Determine the (x, y) coordinate at the center of the cell enclosing the given text.  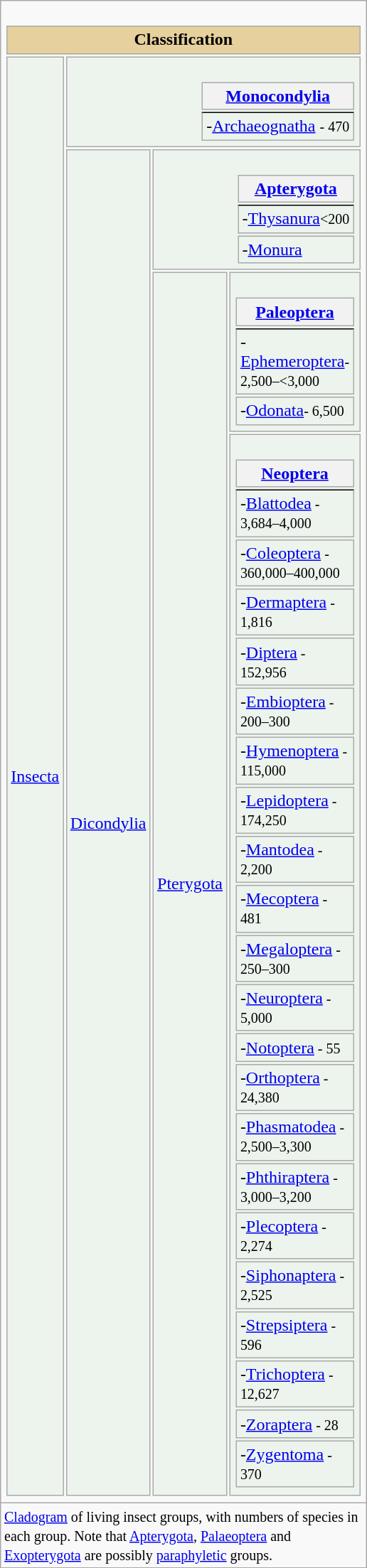
-Archaeognatha - 470 (277, 127)
Classification (183, 40)
-Embioptera - 200–300 (295, 711)
Dicondylia (108, 823)
-Phasmatodea - 2,500–3,300 (295, 1137)
-Zoraptera - 28 (295, 1424)
-Megaloptera - 250–300 (295, 958)
-Thysanura<200 (296, 219)
-Lepidoptera - 174,250 (295, 810)
-Diptera - 152,956 (295, 662)
-Orthoptera - 24,380 (295, 1088)
-Zygentoma - 370 (295, 1464)
-Hymenoptera - 115,000 (295, 761)
-Siphonaptera - 2,525 (295, 1285)
-Mecoptera - 481 (295, 908)
-Phthiraptera - 3,000–3,200 (295, 1187)
-Trichoptera - 12,627 (295, 1385)
-Strepsiptera - 596 (295, 1335)
Pterygota (191, 884)
-Coleoptera - 360,000–400,000 (295, 563)
Paleoptera (295, 312)
Apterygota (296, 189)
Apterygota -Thysanura<200 -Monura (257, 210)
Monocondylia (277, 96)
-Dermaptera - 1,816 (295, 613)
Monocondylia -Archaeognatha - 470 (213, 102)
Neoptera (295, 473)
-Plecoptera - 2,274 (295, 1235)
-Monura (296, 249)
-Neuroptera - 5,000 (295, 1008)
-Notoptera - 55 (295, 1048)
-Mantodea - 2,200 (295, 860)
-Odonata- 6,500 (295, 411)
Insecta (36, 776)
Paleoptera -Ephemeroptera- 2,500–<3,000 -Odonata- 6,500 (294, 352)
-Blattodea - 3,684–4,000 (295, 513)
-Ephemeroptera- 2,500–<3,000 (295, 362)
